From the cell containing the given text, extract its center point as (x, y) coordinate. 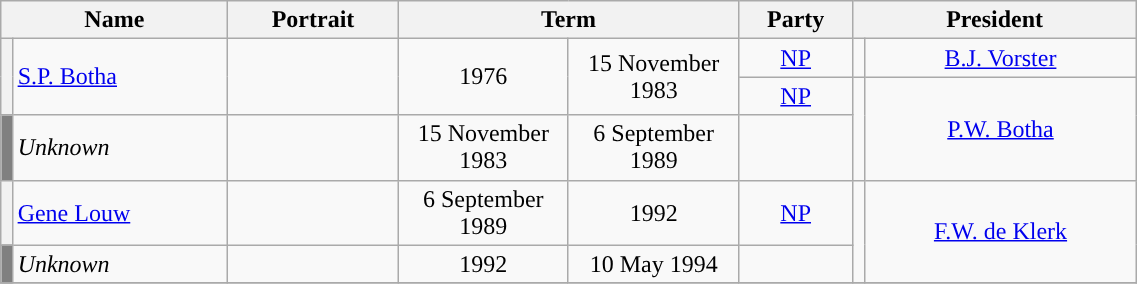
Portrait (313, 20)
Party (796, 20)
S.P. Botha (120, 77)
F.W. de Klerk (1000, 232)
Name (114, 20)
1976 (483, 77)
President (994, 20)
B.J. Vorster (1000, 58)
10 May 1994 (653, 264)
P.W. Botha (1000, 128)
Gene Louw (120, 212)
Term (568, 20)
